Identify which cell holds the provided text, then report its [X, Y] central coordinate. 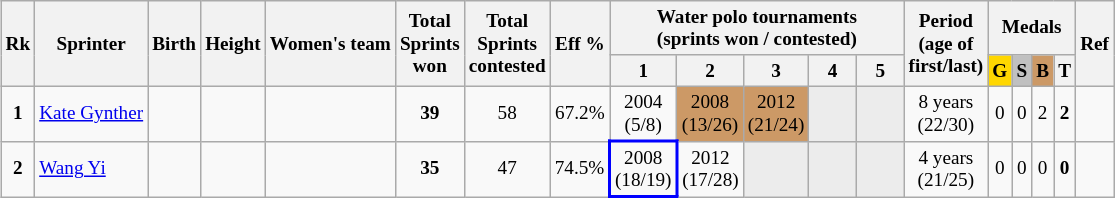
3 [776, 71]
2004(5/8) [644, 114]
Height [234, 44]
47 [507, 169]
T [1065, 71]
TotalSprintswon [430, 44]
2008(13/26) [710, 114]
5 [880, 71]
67.2% [580, 114]
Wang Yi [92, 169]
Rk [18, 44]
35 [430, 169]
74.5% [580, 169]
Kate Gynther [92, 114]
Water polo tournaments(sprints won / contested) [757, 28]
Medals [1032, 28]
Sprinter [92, 44]
2008(18/19) [644, 169]
Women's team [330, 44]
Ref [1095, 44]
8 years(22/30) [946, 114]
Eff % [580, 44]
Birth [174, 44]
TotalSprintscontested [507, 44]
G [1000, 71]
58 [507, 114]
4 [833, 71]
39 [430, 114]
Period(age offirst/last) [946, 44]
S [1022, 71]
2012(17/28) [710, 169]
4 years(21/25) [946, 169]
2012(21/24) [776, 114]
B [1043, 71]
